Scan for the cell matching the given text and deliver its [x, y] coordinate at center. 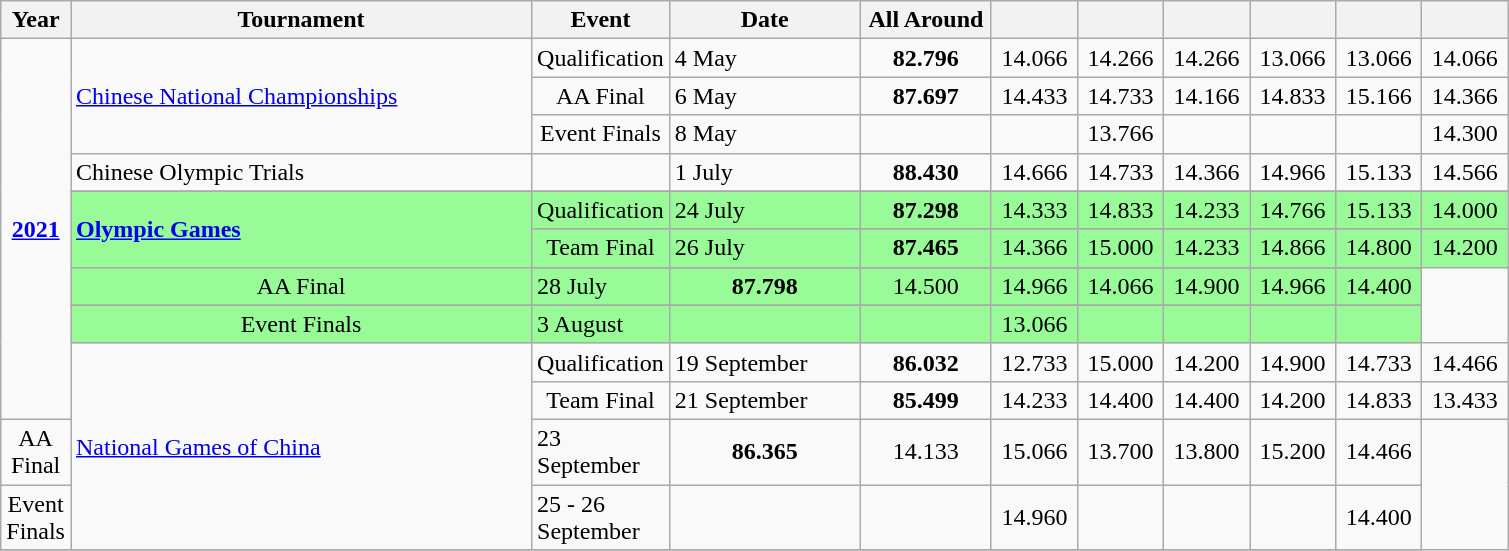
14.166 [1207, 96]
87.298 [926, 210]
14.766 [1293, 210]
87.465 [926, 248]
23 September [601, 452]
8 May [764, 134]
14.433 [1034, 96]
12.733 [1034, 362]
Tournament [300, 20]
All Around [926, 20]
28 July [601, 286]
25 - 26 September [601, 516]
Date [764, 20]
19 September [764, 362]
1 July [764, 172]
Chinese Olympic Trials [300, 172]
Chinese National Championships [300, 96]
6 May [764, 96]
14.566 [1465, 172]
4 May [764, 58]
14.866 [1293, 248]
21 September [764, 400]
26 July [764, 248]
86.032 [926, 362]
14.333 [1034, 210]
88.430 [926, 172]
14.000 [1465, 210]
Olympic Games [300, 229]
82.796 [926, 58]
14.666 [1034, 172]
National Games of China [300, 446]
15.200 [1293, 452]
85.499 [926, 400]
3 August [601, 324]
14.133 [926, 452]
13.700 [1120, 452]
14.500 [926, 286]
14.800 [1379, 248]
24 July [764, 210]
14.960 [1034, 516]
87.798 [764, 286]
13.433 [1465, 400]
14.300 [1465, 134]
13.800 [1207, 452]
2021 [36, 230]
86.365 [764, 452]
Event [601, 20]
15.166 [1379, 96]
13.766 [1120, 134]
15.066 [1034, 452]
87.697 [926, 96]
Year [36, 20]
